Scan for the cell matching the given text and deliver its [x, y] coordinate at center. 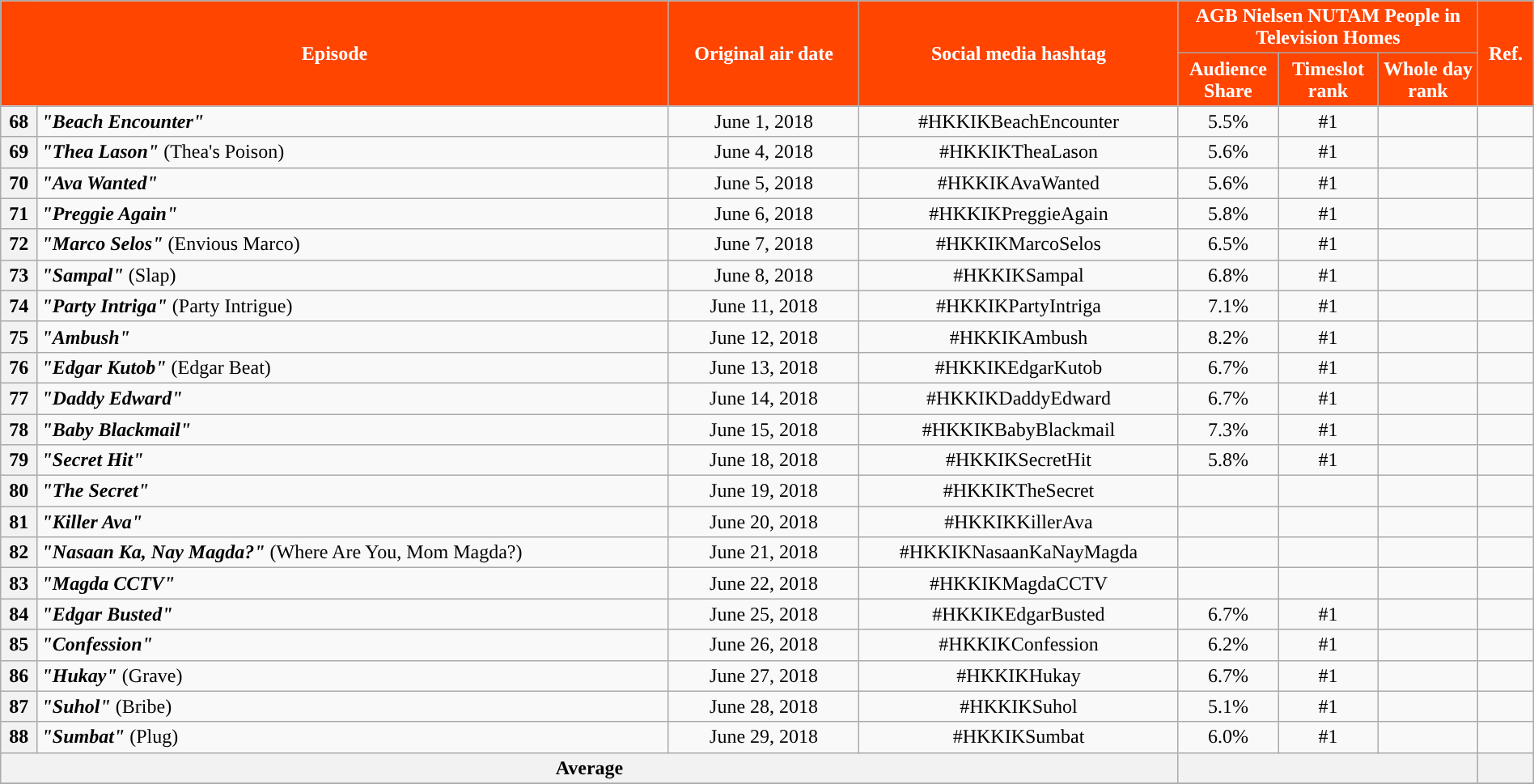
Ref. [1506, 53]
#HKKIKBabyBlackmail [1019, 430]
87 [19, 706]
"Edgar Busted" [353, 614]
86 [19, 676]
#HKKIKEdgarBusted [1019, 614]
68 [19, 121]
81 [19, 522]
#HKKIKTheaLason [1019, 152]
"Suhol" (Bribe) [353, 706]
Average [589, 768]
#HKKIKConfession [1019, 645]
85 [19, 645]
79 [19, 460]
8.2% [1228, 337]
June 22, 2018 [764, 583]
#HKKIKTheSecret [1019, 491]
71 [19, 214]
70 [19, 183]
78 [19, 430]
#HKKIKSuhol [1019, 706]
June 25, 2018 [764, 614]
75 [19, 337]
#HKKIKPreggieAgain [1019, 214]
#HKKIKNasaanKaNayMagda [1019, 553]
73 [19, 275]
72 [19, 244]
88 [19, 737]
"Thea Lason" (Thea's Poison) [353, 152]
#HKKIKAvaWanted [1019, 183]
80 [19, 491]
7.3% [1228, 430]
#HKKIKAmbush [1019, 337]
AGB Nielsen NUTAM People in Television Homes [1328, 28]
June 5, 2018 [764, 183]
#HKKIKMarcoSelos [1019, 244]
"The Secret" [353, 491]
June 11, 2018 [764, 306]
76 [19, 367]
6.0% [1228, 737]
#HKKIKSumbat [1019, 737]
Timeslotrank [1328, 79]
6.5% [1228, 244]
June 1, 2018 [764, 121]
June 21, 2018 [764, 553]
6.2% [1228, 645]
7.1% [1228, 306]
June 7, 2018 [764, 244]
"Edgar Kutob" (Edgar Beat) [353, 367]
"Hukay" (Grave) [353, 676]
Social media hashtag [1019, 53]
"Sampal" (Slap) [353, 275]
82 [19, 553]
"Ava Wanted" [353, 183]
#HKKIKKillerAva [1019, 522]
June 18, 2018 [764, 460]
Whole dayrank [1428, 79]
74 [19, 306]
Episode [335, 53]
5.1% [1228, 706]
"Marco Selos" (Envious Marco) [353, 244]
"Confession" [353, 645]
June 13, 2018 [764, 367]
84 [19, 614]
#HKKIKSecretHit [1019, 460]
#HKKIKHukay [1019, 676]
69 [19, 152]
Audience Share [1228, 79]
June 8, 2018 [764, 275]
June 12, 2018 [764, 337]
"Magda CCTV" [353, 583]
#HKKIKBeachEncounter [1019, 121]
#HKKIKDaddyEdward [1019, 398]
#HKKIKPartyIntriga [1019, 306]
June 29, 2018 [764, 737]
#HKKIKMagdaCCTV [1019, 583]
"Baby Blackmail" [353, 430]
June 27, 2018 [764, 676]
"Secret Hit" [353, 460]
77 [19, 398]
"Sumbat" (Plug) [353, 737]
June 19, 2018 [764, 491]
#HKKIKSampal [1019, 275]
"Killer Ava" [353, 522]
"Beach Encounter" [353, 121]
June 15, 2018 [764, 430]
"Ambush" [353, 337]
#HKKIKEdgarKutob [1019, 367]
6.8% [1228, 275]
June 28, 2018 [764, 706]
June 4, 2018 [764, 152]
June 6, 2018 [764, 214]
"Preggie Again" [353, 214]
"Nasaan Ka, Nay Magda?" (Where Are You, Mom Magda?) [353, 553]
83 [19, 583]
5.5% [1228, 121]
Original air date [764, 53]
June 20, 2018 [764, 522]
"Daddy Edward" [353, 398]
June 14, 2018 [764, 398]
June 26, 2018 [764, 645]
"Party Intriga" (Party Intrigue) [353, 306]
